Locate the cell with the specified text and output its [x, y] center coordinate. 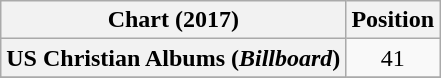
Position [393, 20]
US Christian Albums (Billboard) [174, 58]
Chart (2017) [174, 20]
41 [393, 58]
